Pinpoint the cell where the given text exists, returning its (X, Y) midpoint coordinate. 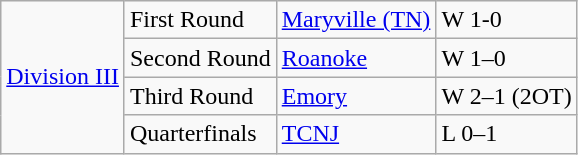
First Round (200, 20)
W 2–1 (2OT) (506, 96)
Division III (63, 77)
Roanoke (356, 58)
Quarterfinals (200, 134)
Emory (356, 96)
Third Round (200, 96)
W 1-0 (506, 20)
L 0–1 (506, 134)
Second Round (200, 58)
TCNJ (356, 134)
W 1–0 (506, 58)
Maryville (TN) (356, 20)
